Return the (X, Y) coordinate for the center point of the cell that contains the specified text.  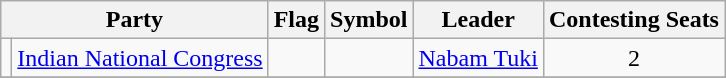
2 (634, 58)
Indian National Congress (140, 58)
Flag (296, 20)
Leader (478, 20)
Contesting Seats (634, 20)
Party (134, 20)
Symbol (369, 20)
Nabam Tuki (478, 58)
